Determine the (x, y) coordinate at the center of the cell enclosing the given text.  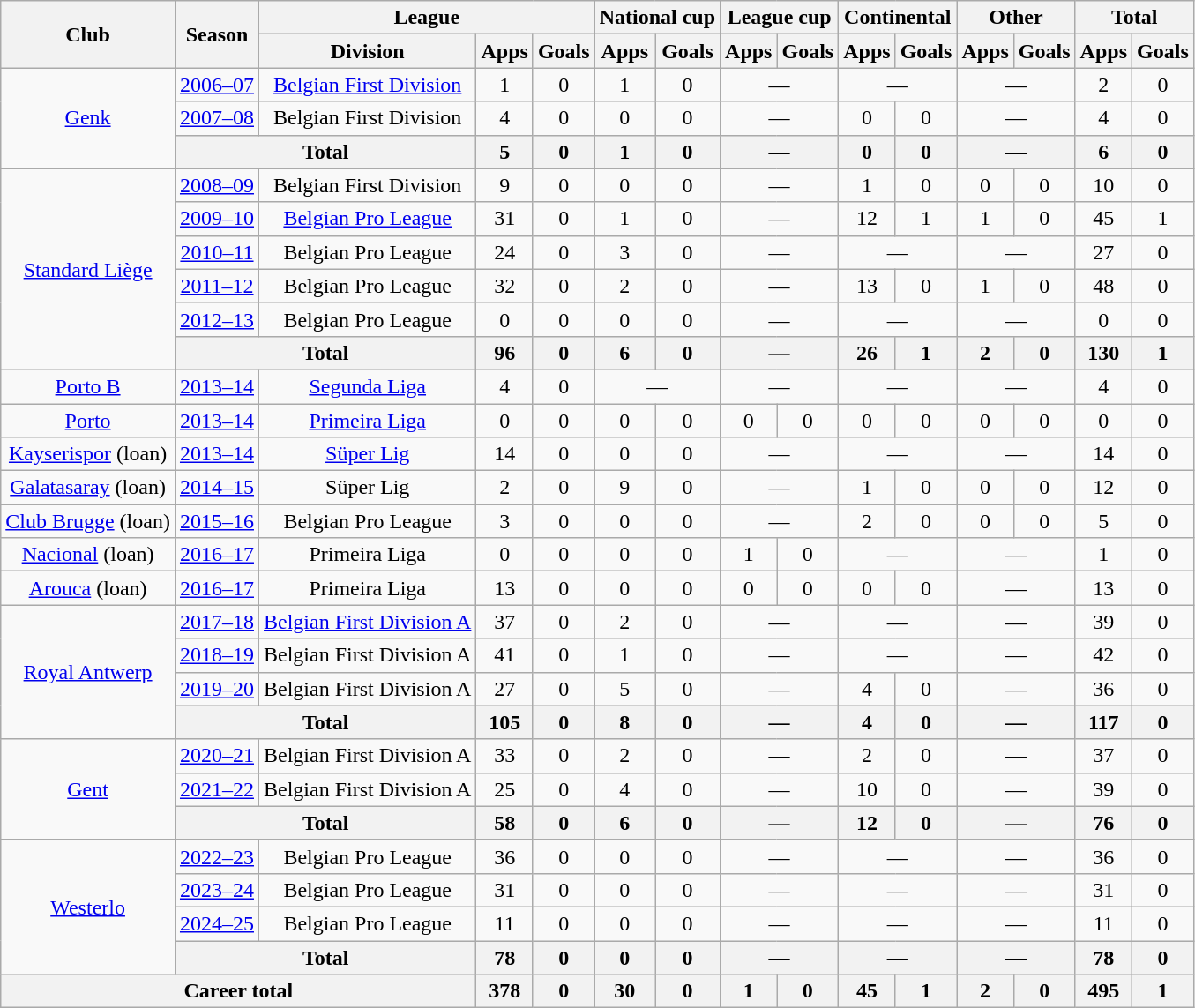
Division (368, 51)
2020–21 (217, 756)
30 (624, 991)
76 (1103, 823)
33 (504, 756)
26 (867, 353)
2009–10 (217, 219)
Standard Liège (88, 269)
League (427, 18)
Nacional (loan) (88, 555)
Genk (88, 118)
495 (1103, 991)
2008–09 (217, 185)
41 (504, 655)
Other (1016, 18)
Gent (88, 789)
Career total (238, 991)
2022–23 (217, 856)
24 (504, 252)
2011–12 (217, 286)
117 (1103, 722)
2024–25 (217, 923)
2012–13 (217, 319)
2006–07 (217, 85)
105 (504, 722)
Club Brugge (loan) (88, 521)
32 (504, 286)
2023–24 (217, 890)
Westerlo (88, 907)
Segunda Liga (368, 386)
Arouca (loan) (88, 588)
42 (1103, 655)
2021–22 (217, 789)
2007–08 (217, 118)
National cup (657, 18)
8 (624, 722)
Royal Antwerp (88, 672)
Continental (898, 18)
League cup (780, 18)
2010–11 (217, 252)
Kayserispor (loan) (88, 454)
2015–16 (217, 521)
58 (504, 823)
130 (1103, 353)
2019–20 (217, 689)
Season (217, 34)
Galatasaray (loan) (88, 488)
48 (1103, 286)
Porto B (88, 386)
2014–15 (217, 488)
378 (504, 991)
25 (504, 789)
96 (504, 353)
2017–18 (217, 622)
Porto (88, 421)
2018–19 (217, 655)
Club (88, 34)
